Return the [x, y] coordinate for the center point of the cell that contains the specified text.  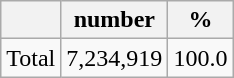
Total [31, 58]
% [200, 20]
7,234,919 [114, 58]
number [114, 20]
100.0 [200, 58]
